From the cell containing the given text, extract its center point as [x, y] coordinate. 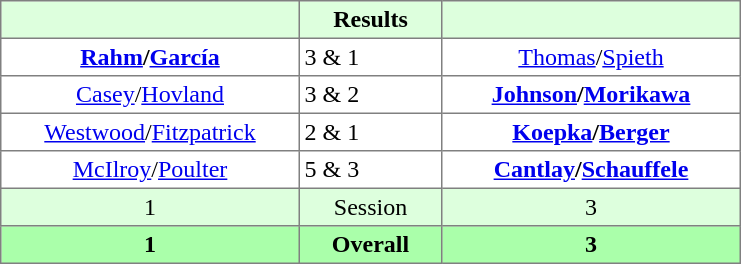
Westwood/Fitzpatrick [150, 132]
Cantlay/Schauffele [591, 170]
Results [370, 20]
5 & 3 [370, 170]
Casey/Hovland [150, 95]
Koepka/Berger [591, 132]
2 & 1 [370, 132]
Johnson/Morikawa [591, 95]
Thomas/Spieth [591, 57]
Session [370, 207]
Overall [370, 245]
3 & 1 [370, 57]
3 & 2 [370, 95]
McIlroy/Poulter [150, 170]
Rahm/García [150, 57]
